Find where the given text appears and provide that cell's center as (x, y) coordinate. 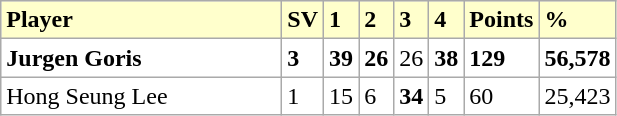
6 (376, 96)
4 (446, 20)
60 (502, 96)
39 (342, 58)
38 (446, 58)
Points (502, 20)
SV (303, 20)
56,578 (578, 58)
2 (376, 20)
15 (342, 96)
25,423 (578, 96)
34 (412, 96)
Hong Seung Lee (142, 96)
5 (446, 96)
Jurgen Goris (142, 58)
Player (142, 20)
% (578, 20)
129 (502, 58)
